Identify which cell holds the provided text, then report its (x, y) central coordinate. 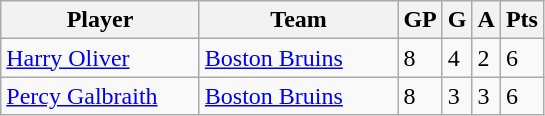
Player (100, 20)
Harry Oliver (100, 58)
Team (298, 20)
Pts (522, 20)
A (486, 20)
Percy Galbraith (100, 96)
4 (457, 58)
G (457, 20)
2 (486, 58)
GP (420, 20)
